Provide the (X, Y) coordinate of the cell's center where the given text is located.  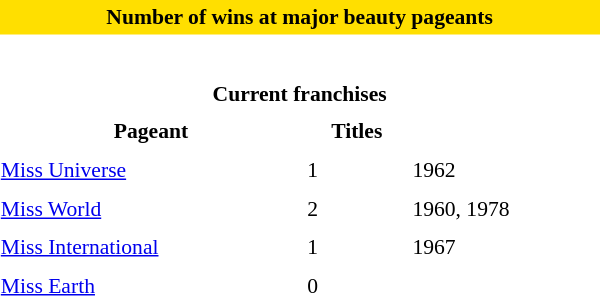
Titles (357, 132)
1967 (506, 248)
1960, 1978 (506, 208)
1962 (506, 170)
2 (357, 208)
